Locate the cell with the specified text and output its (X, Y) center coordinate. 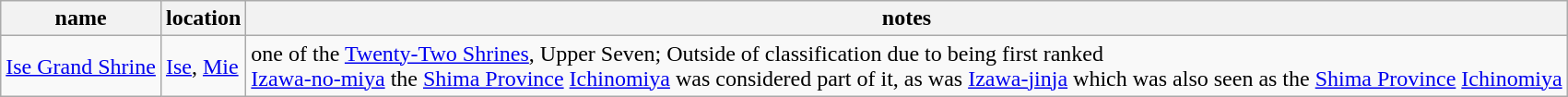
notes (907, 18)
location (203, 18)
Ise Grand Shrine (81, 67)
Ise, Mie (203, 67)
name (81, 18)
